Determine the [X, Y] coordinate at the center of the cell enclosing the given text.  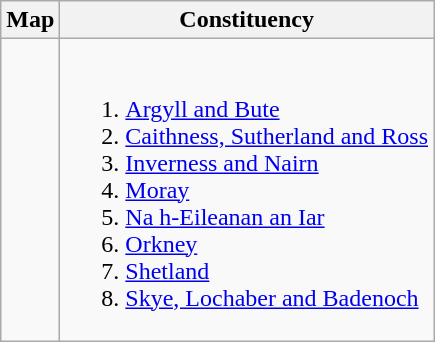
Argyll and ButeCaithness, Sutherland and RossInverness and NairnMorayNa h-Eileanan an IarOrkneyShetlandSkye, Lochaber and Badenoch [247, 190]
Map [30, 20]
Constituency [247, 20]
